Output the (X, Y) coordinate of the center of the cell containing the given text.  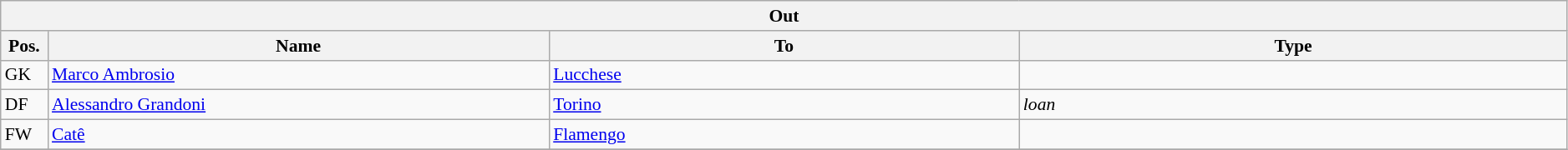
Name (298, 46)
FW (24, 135)
Type (1293, 46)
To (784, 46)
loan (1293, 105)
Out (784, 16)
Flamengo (784, 135)
Lucchese (784, 75)
Marco Ambrosio (298, 75)
Torino (784, 105)
DF (24, 105)
GK (24, 75)
Catê (298, 135)
Alessandro Grandoni (298, 105)
Pos. (24, 46)
